Pinpoint the cell where the given text exists, returning its (x, y) midpoint coordinate. 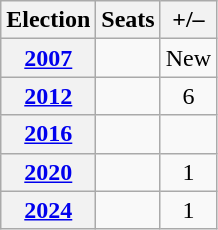
Seats (128, 20)
2016 (48, 134)
2024 (48, 210)
New (188, 58)
2007 (48, 58)
2012 (48, 96)
6 (188, 96)
+/– (188, 20)
2020 (48, 172)
Election (48, 20)
